Find where the given text appears and provide that cell's center as (x, y) coordinate. 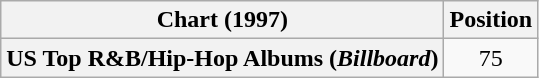
US Top R&B/Hip-Hop Albums (Billboard) (222, 58)
Chart (1997) (222, 20)
Position (491, 20)
75 (491, 58)
